Determine the [X, Y] coordinate at the center of the cell enclosing the given text.  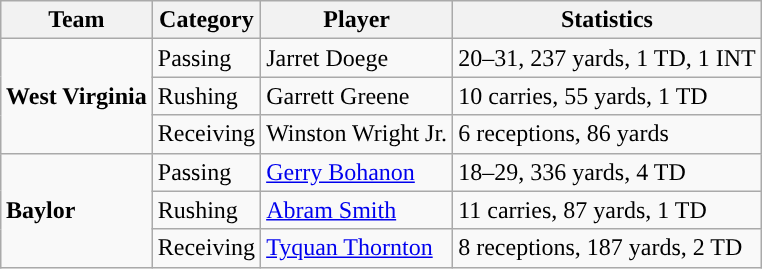
Abram Smith [357, 210]
West Virginia [77, 96]
Team [77, 20]
6 receptions, 86 yards [608, 134]
Player [357, 20]
11 carries, 87 yards, 1 TD [608, 210]
8 receptions, 187 yards, 2 TD [608, 248]
18–29, 336 yards, 4 TD [608, 172]
Statistics [608, 20]
Gerry Bohanon [357, 172]
Category [206, 20]
Jarret Doege [357, 58]
10 carries, 55 yards, 1 TD [608, 96]
Tyquan Thornton [357, 248]
Winston Wright Jr. [357, 134]
Baylor [77, 210]
Garrett Greene [357, 96]
20–31, 237 yards, 1 TD, 1 INT [608, 58]
